Extract the (x, y) coordinate from the center of the cell holding the provided text.  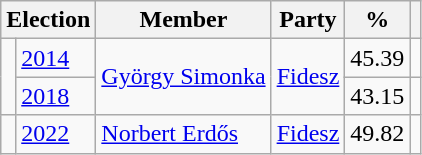
2014 (56, 58)
2022 (56, 134)
Election (48, 20)
Party (308, 20)
Norbert Erdős (184, 134)
45.39 (378, 58)
György Simonka (184, 77)
43.15 (378, 96)
Member (184, 20)
49.82 (378, 134)
2018 (56, 96)
% (378, 20)
